Pinpoint the cell where the given text exists, returning its [X, Y] midpoint coordinate. 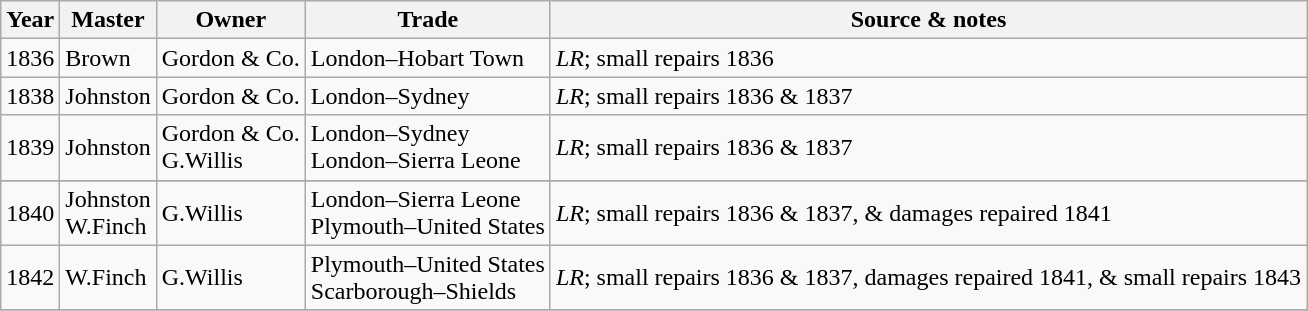
Gordon & Co.G.Willis [230, 148]
1836 [30, 58]
W.Finch [108, 278]
LR; small repairs 1836 [928, 58]
JohnstonW.Finch [108, 212]
London–SydneyLondon–Sierra Leone [428, 148]
Plymouth–United StatesScarborough–Shields [428, 278]
1840 [30, 212]
Owner [230, 20]
London–Sierra LeonePlymouth–United States [428, 212]
Trade [428, 20]
Source & notes [928, 20]
London–Sydney [428, 96]
1838 [30, 96]
Master [108, 20]
London–Hobart Town [428, 58]
1842 [30, 278]
1839 [30, 148]
Year [30, 20]
LR; small repairs 1836 & 1837, & damages repaired 1841 [928, 212]
Brown [108, 58]
LR; small repairs 1836 & 1837, damages repaired 1841, & small repairs 1843 [928, 278]
